Identify which cell holds the provided text, then report its [x, y] central coordinate. 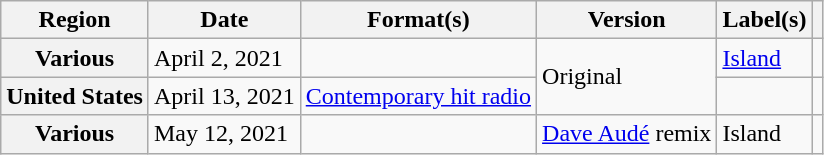
Format(s) [418, 20]
Contemporary hit radio [418, 96]
Label(s) [764, 20]
May 12, 2021 [224, 134]
April 13, 2021 [224, 96]
April 2, 2021 [224, 58]
United States [75, 96]
Date [224, 20]
Version [627, 20]
Region [75, 20]
Dave Audé remix [627, 134]
Original [627, 77]
